Find where the given text appears and provide that cell's center as (x, y) coordinate. 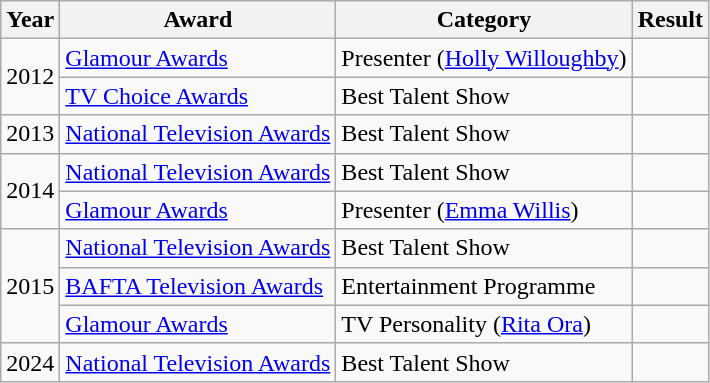
Year (30, 20)
Entertainment Programme (484, 286)
2012 (30, 77)
Category (484, 20)
Result (670, 20)
TV Choice Awards (198, 96)
Presenter (Holly Willoughby) (484, 58)
2015 (30, 286)
2024 (30, 362)
2014 (30, 191)
2013 (30, 134)
BAFTA Television Awards (198, 286)
Presenter (Emma Willis) (484, 210)
Award (198, 20)
TV Personality (Rita Ora) (484, 324)
